Provide the [x, y] coordinate of the cell's center where the given text is located.  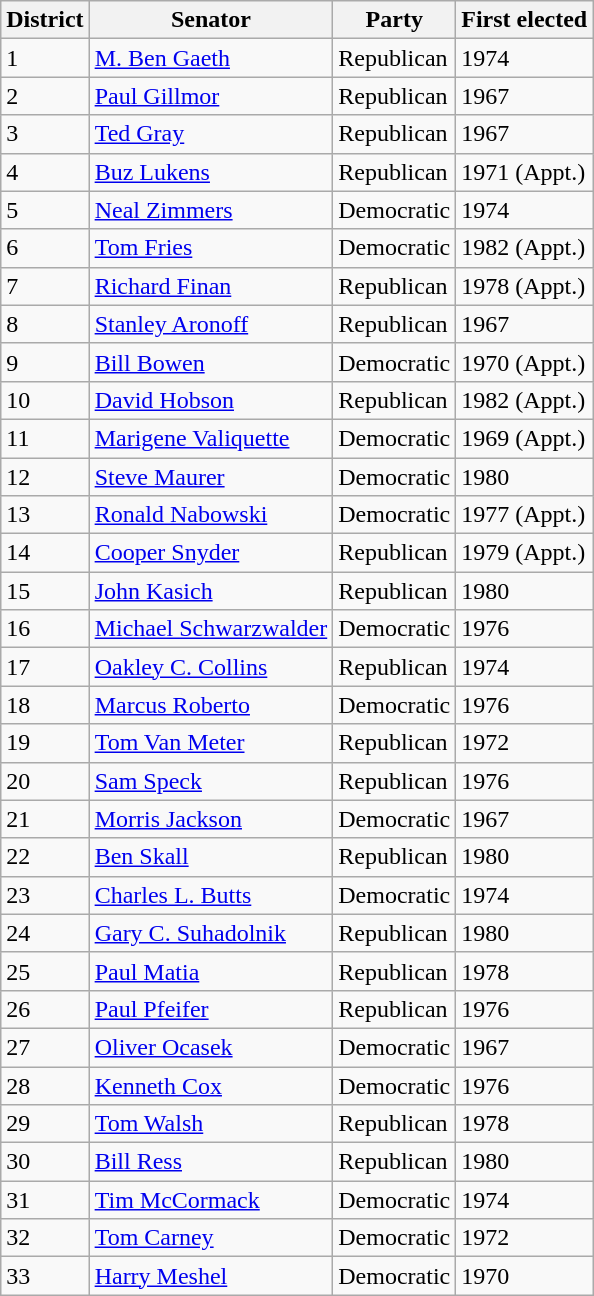
27 [45, 1047]
32 [45, 1238]
Kenneth Cox [211, 1085]
29 [45, 1124]
18 [45, 705]
28 [45, 1085]
1970 (Appt.) [524, 362]
Sam Speck [211, 781]
Tom Carney [211, 1238]
Charles L. Butts [211, 895]
19 [45, 743]
Bill Ress [211, 1162]
26 [45, 1009]
Gary C. Suhadolnik [211, 933]
1979 (Appt.) [524, 553]
13 [45, 515]
M. Ben Gaeth [211, 58]
Tom Van Meter [211, 743]
Paul Gillmor [211, 96]
15 [45, 591]
Michael Schwarzwalder [211, 629]
Paul Matia [211, 971]
12 [45, 477]
24 [45, 933]
Bill Bowen [211, 362]
District [45, 20]
20 [45, 781]
First elected [524, 20]
14 [45, 553]
Marcus Roberto [211, 705]
1977 (Appt.) [524, 515]
Morris Jackson [211, 819]
Harry Meshel [211, 1276]
Stanley Aronoff [211, 324]
6 [45, 248]
11 [45, 438]
22 [45, 857]
1978 (Appt.) [524, 286]
1971 (Appt.) [524, 172]
Ben Skall [211, 857]
7 [45, 286]
Oakley C. Collins [211, 667]
8 [45, 324]
Tom Walsh [211, 1124]
Cooper Snyder [211, 553]
10 [45, 400]
Steve Maurer [211, 477]
25 [45, 971]
33 [45, 1276]
Ted Gray [211, 134]
Buz Lukens [211, 172]
1970 [524, 1276]
Senator [211, 20]
5 [45, 210]
31 [45, 1200]
1969 (Appt.) [524, 438]
21 [45, 819]
Neal Zimmers [211, 210]
Richard Finan [211, 286]
17 [45, 667]
Marigene Valiquette [211, 438]
Paul Pfeifer [211, 1009]
2 [45, 96]
Party [394, 20]
Ronald Nabowski [211, 515]
3 [45, 134]
Oliver Ocasek [211, 1047]
1 [45, 58]
Tom Fries [211, 248]
John Kasich [211, 591]
Tim McCormack [211, 1200]
4 [45, 172]
30 [45, 1162]
David Hobson [211, 400]
16 [45, 629]
9 [45, 362]
23 [45, 895]
